From the cell containing the given text, extract its center point as (x, y) coordinate. 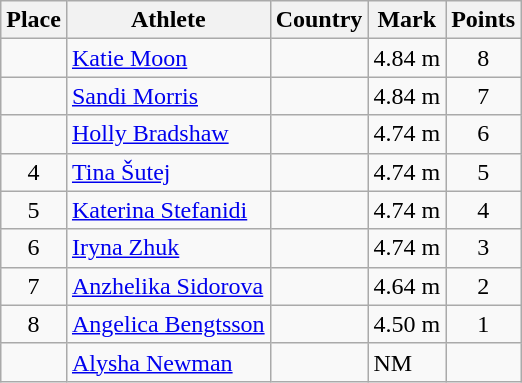
Angelica Bengtsson (168, 324)
4.64 m (407, 286)
1 (484, 324)
Alysha Newman (168, 362)
Sandi Morris (168, 96)
Tina Šutej (168, 172)
Katie Moon (168, 58)
2 (484, 286)
Country (319, 20)
3 (484, 248)
Anzhelika Sidorova (168, 286)
Iryna Zhuk (168, 248)
Katerina Stefanidi (168, 210)
Athlete (168, 20)
Place (34, 20)
4.50 m (407, 324)
NM (407, 362)
Holly Bradshaw (168, 134)
Points (484, 20)
Mark (407, 20)
